Return the [X, Y] coordinate for the center point of the cell that contains the specified text.  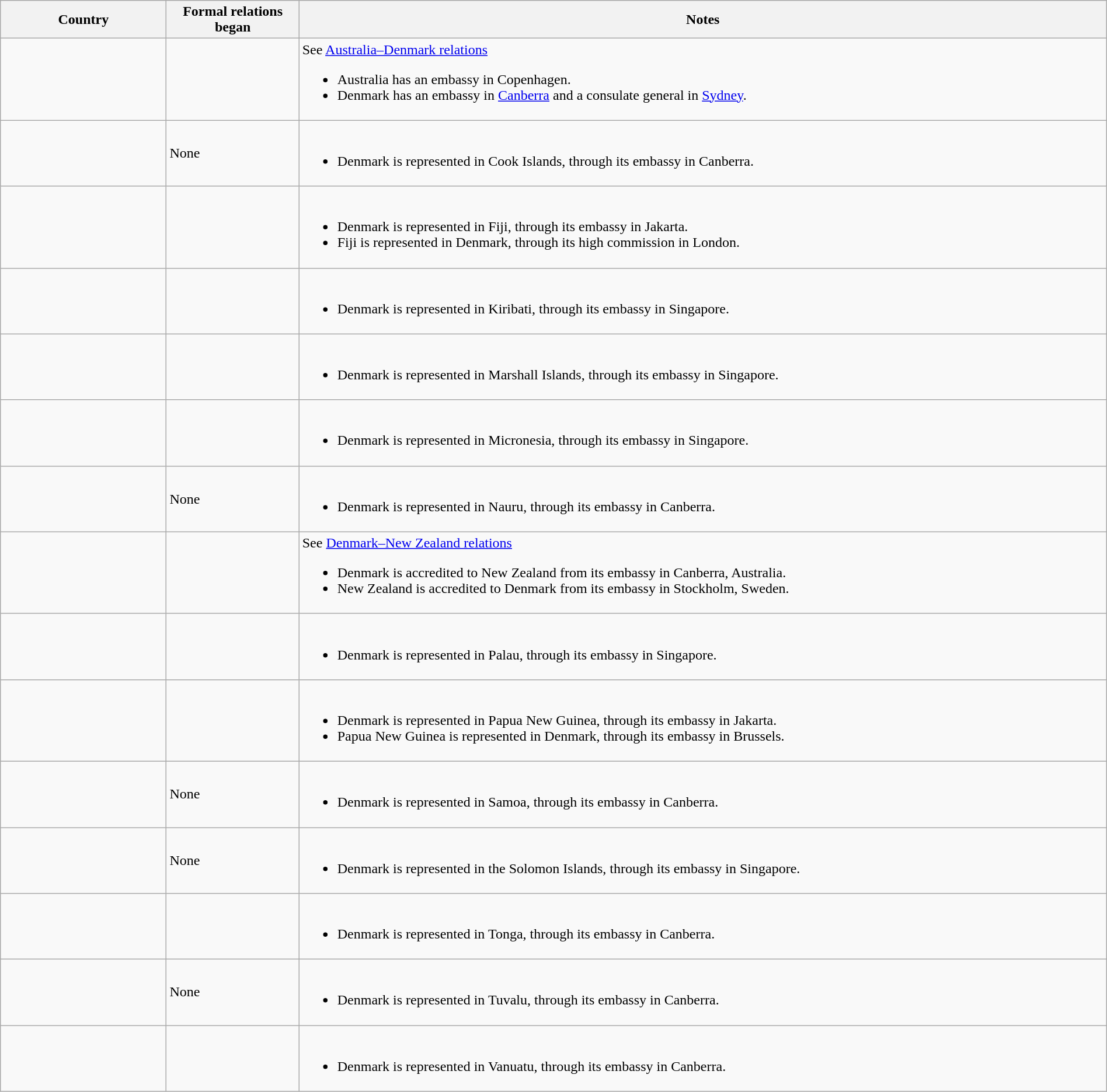
Denmark is represented in Kiribati, through its embassy in Singapore. [703, 301]
Denmark is represented in Micronesia, through its embassy in Singapore. [703, 433]
Denmark is represented in Palau, through its embassy in Singapore. [703, 647]
See Australia–Denmark relationsAustralia has an embassy in Copenhagen.Denmark has an embassy in Canberra and a consulate general in Sydney. [703, 79]
Denmark is represented in Tuvalu, through its embassy in Canberra. [703, 992]
Formal relations began [232, 20]
Denmark is represented in Nauru, through its embassy in Canberra. [703, 498]
Denmark is represented in Marshall Islands, through its embassy in Singapore. [703, 367]
Denmark is represented in Cook Islands, through its embassy in Canberra. [703, 153]
Denmark is represented in the Solomon Islands, through its embassy in Singapore. [703, 860]
Denmark is represented in Fiji, through its embassy in Jakarta.Fiji is represented in Denmark, through its high commission in London. [703, 227]
Denmark is represented in Samoa, through its embassy in Canberra. [703, 794]
Denmark is represented in Vanuatu, through its embassy in Canberra. [703, 1059]
Denmark is represented in Tonga, through its embassy in Canberra. [703, 927]
Country [83, 20]
Notes [703, 20]
